Detect which cell encompasses the target text, then output its (X, Y) center coordinate. 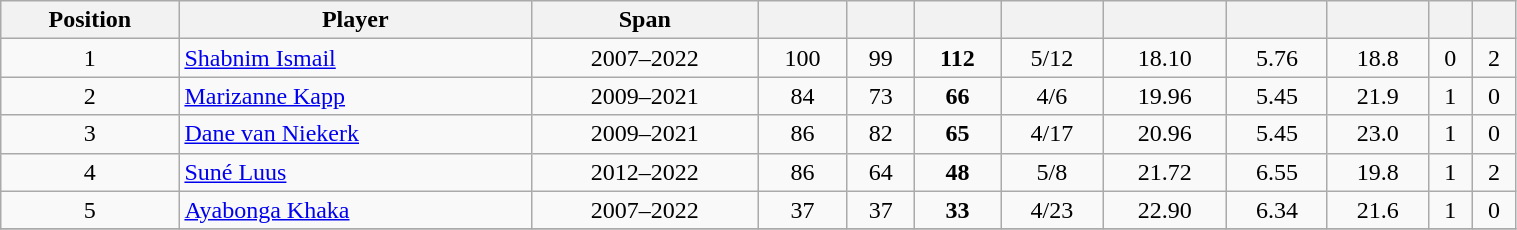
21.9 (1378, 96)
5/12 (1052, 58)
5/8 (1052, 172)
64 (880, 172)
20.96 (1165, 134)
21.6 (1378, 210)
Span (645, 20)
2012–2022 (645, 172)
3 (90, 134)
4/23 (1052, 210)
100 (802, 58)
33 (958, 210)
19.8 (1378, 172)
112 (958, 58)
22.90 (1165, 210)
Shabnim Ismail (356, 58)
4/6 (1052, 96)
82 (880, 134)
73 (880, 96)
Marizanne Kapp (356, 96)
6.34 (1278, 210)
Position (90, 20)
Dane van Niekerk (356, 134)
18.8 (1378, 58)
Ayabonga Khaka (356, 210)
5.76 (1278, 58)
48 (958, 172)
Suné Luus (356, 172)
19.96 (1165, 96)
5 (90, 210)
23.0 (1378, 134)
66 (958, 96)
4 (90, 172)
21.72 (1165, 172)
4/17 (1052, 134)
65 (958, 134)
18.10 (1165, 58)
Player (356, 20)
84 (802, 96)
6.55 (1278, 172)
99 (880, 58)
